Pinpoint the cell where the given text exists, returning its (x, y) midpoint coordinate. 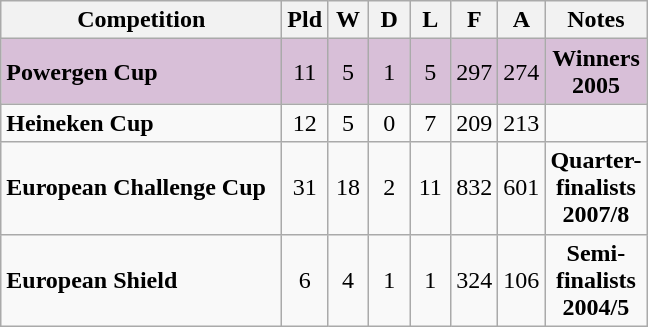
832 (474, 188)
324 (474, 280)
Heineken Cup (142, 123)
209 (474, 123)
106 (522, 280)
D (390, 20)
A (522, 20)
4 (348, 280)
Winners 2005 (596, 72)
31 (305, 188)
7 (430, 123)
L (430, 20)
12 (305, 123)
W (348, 20)
Competition (142, 20)
6 (305, 280)
274 (522, 72)
European Shield (142, 280)
213 (522, 123)
601 (522, 188)
Powergen Cup (142, 72)
Quarter-finalists 2007/8 (596, 188)
0 (390, 123)
European Challenge Cup (142, 188)
18 (348, 188)
Pld (305, 20)
F (474, 20)
Notes (596, 20)
2 (390, 188)
297 (474, 72)
Semi-finalists 2004/5 (596, 280)
